Find where the given text appears and provide that cell's center as [x, y] coordinate. 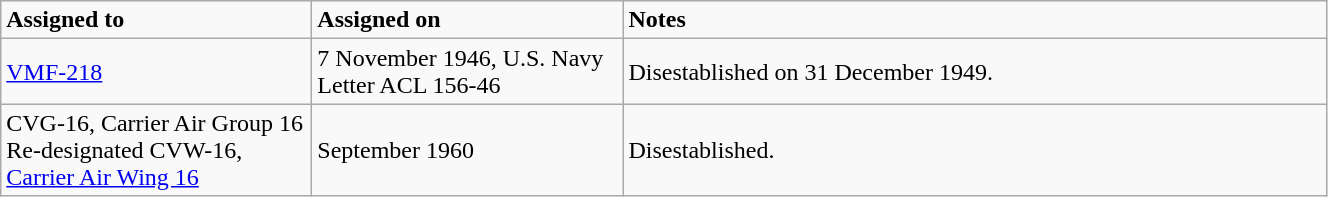
Disestablished on 31 December 1949. [975, 72]
Notes [975, 20]
VMF-218 [156, 72]
7 November 1946, U.S. Navy Letter ACL 156-46 [468, 72]
Disestablished. [975, 150]
Assigned on [468, 20]
Assigned to [156, 20]
September 1960 [468, 150]
CVG-16, Carrier Air Group 16Re-designated CVW-16, Carrier Air Wing 16 [156, 150]
